Return [X, Y] of the center of cell containing provided text 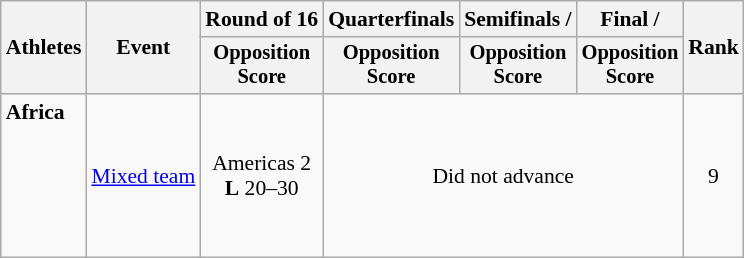
Did not advance [503, 176]
9 [714, 176]
Semifinals / [518, 19]
Round of 16 [262, 19]
Africa [44, 176]
Athletes [44, 48]
Event [143, 48]
Final / [630, 19]
Mixed team [143, 176]
Americas 2L 20–30 [262, 176]
Rank [714, 48]
Quarterfinals [391, 19]
